Determine the [x, y] coordinate at the center of the cell enclosing the given text.  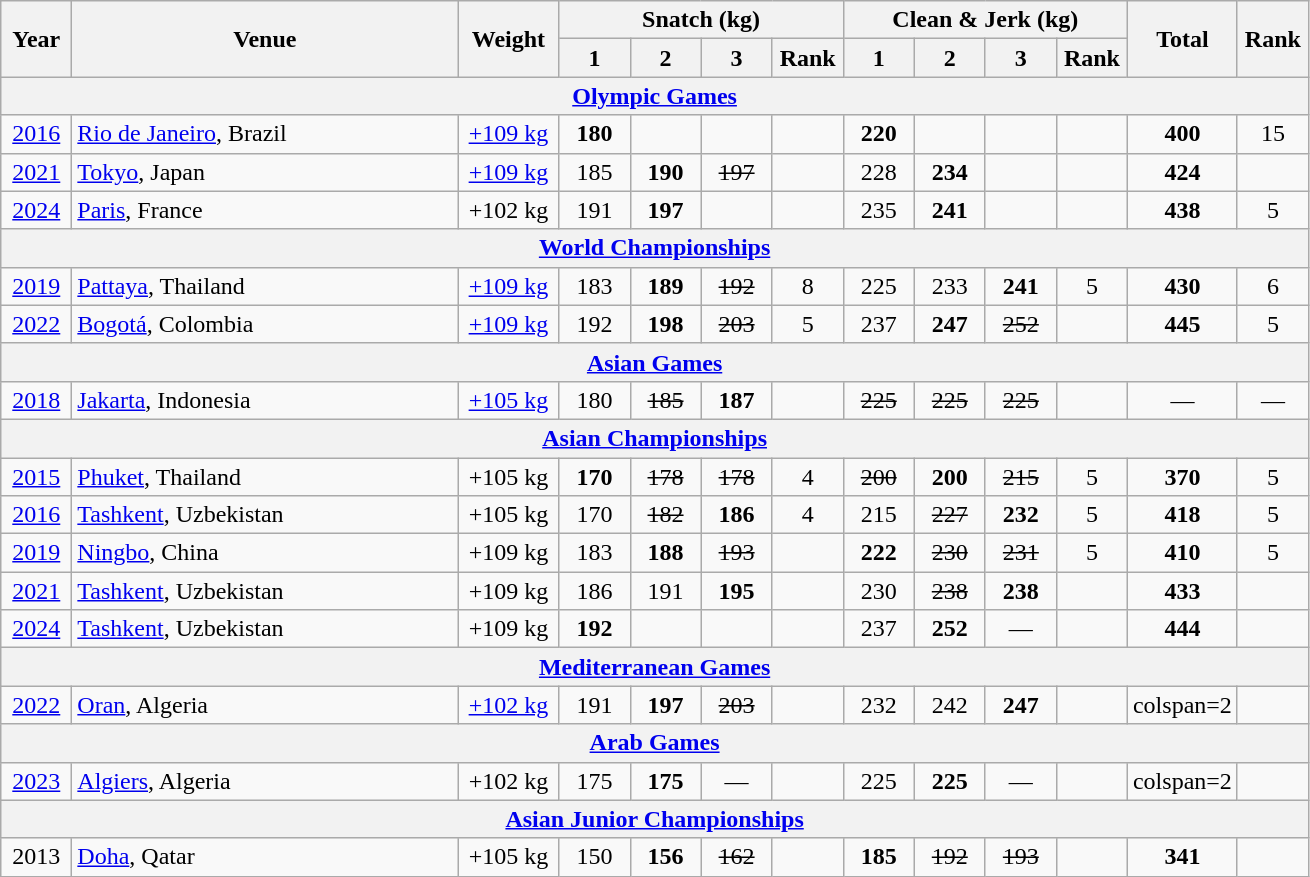
182 [666, 515]
231 [1020, 553]
418 [1182, 515]
242 [950, 705]
Bogotá, Colombia [265, 324]
Snatch (kg) [701, 20]
400 [1182, 134]
World Championships [655, 248]
15 [1272, 134]
156 [666, 857]
227 [950, 515]
Paris, France [265, 210]
Weight [508, 39]
233 [950, 286]
2013 [36, 857]
190 [666, 172]
Mediterranean Games [655, 667]
Arab Games [655, 743]
222 [878, 553]
445 [1182, 324]
8 [808, 286]
341 [1182, 857]
2018 [36, 400]
220 [878, 134]
433 [1182, 591]
Jakarta, Indonesia [265, 400]
430 [1182, 286]
Rio de Janeiro, Brazil [265, 134]
Venue [265, 39]
444 [1182, 629]
Olympic Games [655, 96]
162 [736, 857]
370 [1182, 477]
410 [1182, 553]
Year [36, 39]
234 [950, 172]
235 [878, 210]
Total [1182, 39]
198 [666, 324]
Pattaya, Thailand [265, 286]
188 [666, 553]
2023 [36, 781]
Asian Games [655, 362]
6 [1272, 286]
Ningbo, China [265, 553]
228 [878, 172]
Algiers, Algeria [265, 781]
195 [736, 591]
2015 [36, 477]
Clean & Jerk (kg) [985, 20]
189 [666, 286]
Oran, Algeria [265, 705]
Tokyo, Japan [265, 172]
Phuket, Thailand [265, 477]
150 [594, 857]
187 [736, 400]
Asian Championships [655, 438]
438 [1182, 210]
Asian Junior Championships [655, 819]
Doha, Qatar [265, 857]
424 [1182, 172]
